Search for the cell housing the specified text and yield its [x, y] center coordinate. 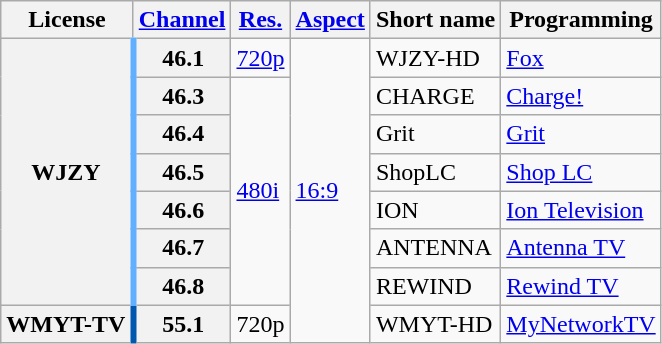
License [67, 20]
ANTENNA [435, 248]
ION [435, 210]
Shop LC [581, 172]
Rewind TV [581, 286]
46.4 [182, 134]
Ion Television [581, 210]
MyNetworkTV [581, 324]
Charge! [581, 96]
Programming [581, 20]
480i [260, 191]
Fox [581, 58]
WJZY-HD [435, 58]
REWIND [435, 286]
Aspect [330, 20]
46.5 [182, 172]
WMYT-TV [67, 324]
ShopLC [435, 172]
46.1 [182, 58]
Short name [435, 20]
Channel [182, 20]
46.8 [182, 286]
46.6 [182, 210]
CHARGE [435, 96]
Antenna TV [581, 248]
WJZY [67, 172]
46.7 [182, 248]
46.3 [182, 96]
16:9 [330, 191]
Res. [260, 20]
WMYT-HD [435, 324]
55.1 [182, 324]
